Search for the cell housing the specified text and yield its (X, Y) center coordinate. 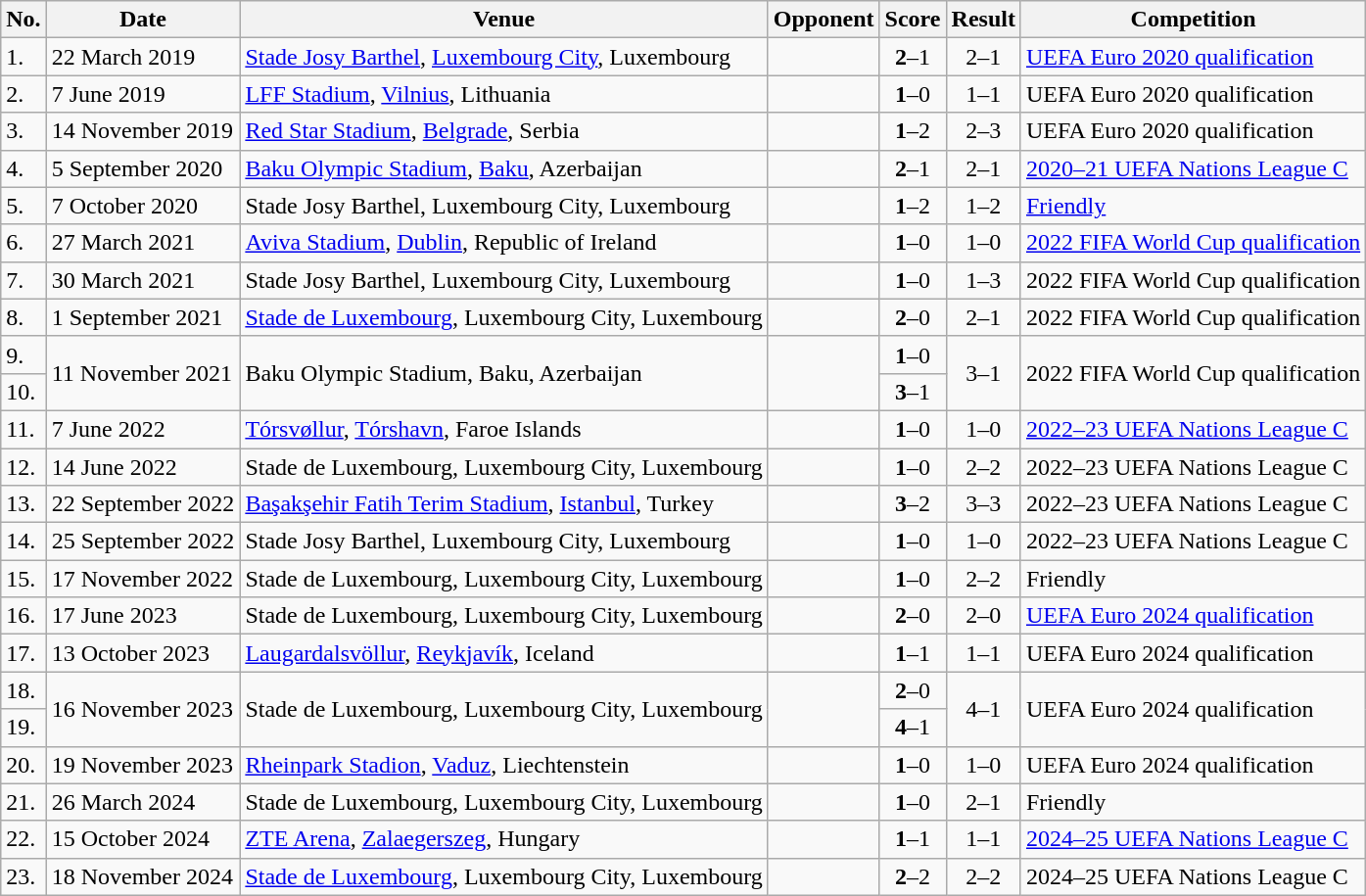
Red Star Stadium, Belgrade, Serbia (503, 131)
17 November 2022 (143, 579)
11 November 2021 (143, 373)
Aviva Stadium, Dublin, Republic of Ireland (503, 243)
Date (143, 20)
13. (24, 504)
19 November 2023 (143, 765)
20. (24, 765)
2020–21 UEFA Nations League C (1193, 168)
5 September 2020 (143, 168)
Result (983, 20)
ZTE Arena, Zalaegerszeg, Hungary (503, 839)
11. (24, 429)
21. (24, 802)
Tórsvøllur, Tórshavn, Faroe Islands (503, 429)
25 September 2022 (143, 542)
2–3 (983, 131)
2. (24, 94)
22. (24, 839)
7. (24, 280)
7 June 2022 (143, 429)
30 March 2021 (143, 280)
No. (24, 20)
14 November 2019 (143, 131)
18 November 2024 (143, 876)
Rheinpark Stadion, Vaduz, Liechtenstein (503, 765)
19. (24, 728)
1 September 2021 (143, 317)
17. (24, 653)
3–3 (983, 504)
Laugardalsvöllur, Reykjavík, Iceland (503, 653)
7 October 2020 (143, 206)
9. (24, 354)
3. (24, 131)
Başakşehir Fatih Terim Stadium, Istanbul, Turkey (503, 504)
7 June 2019 (143, 94)
16. (24, 616)
8. (24, 317)
18. (24, 690)
Competition (1193, 20)
23. (24, 876)
Opponent (824, 20)
LFF Stadium, Vilnius, Lithuania (503, 94)
12. (24, 467)
22 September 2022 (143, 504)
15. (24, 579)
13 October 2023 (143, 653)
1–3 (983, 280)
26 March 2024 (143, 802)
17 June 2023 (143, 616)
Venue (503, 20)
15 October 2024 (143, 839)
4. (24, 168)
6. (24, 243)
1. (24, 57)
14. (24, 542)
27 March 2021 (143, 243)
22 March 2019 (143, 57)
5. (24, 206)
3–2 (913, 504)
10. (24, 392)
16 November 2023 (143, 709)
Score (913, 20)
14 June 2022 (143, 467)
